Pinpoint the cell where the given text exists, returning its (x, y) midpoint coordinate. 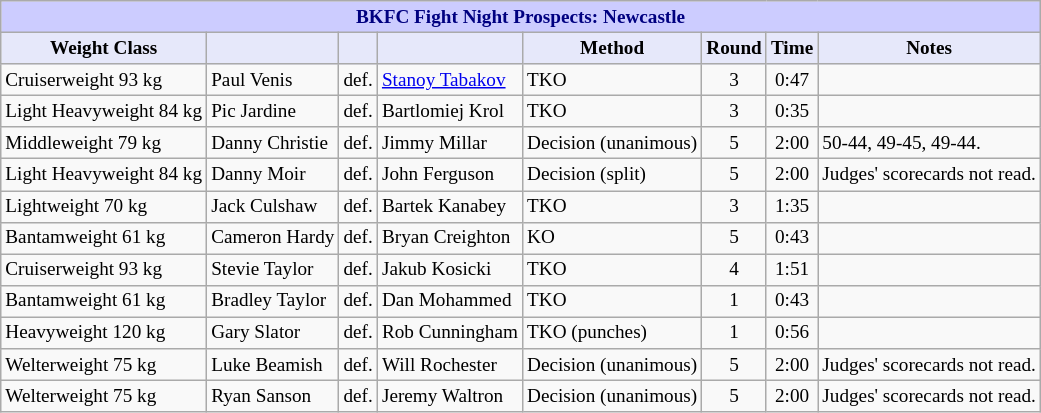
50-44, 49-45, 49-44. (930, 143)
Jack Culshaw (273, 206)
Pic Jardine (273, 111)
Danny Christie (273, 143)
Jimmy Millar (450, 143)
1:51 (792, 270)
Weight Class (104, 48)
Paul Venis (273, 80)
Middleweight 79 kg (104, 143)
TKO (punches) (612, 333)
Heavyweight 120 kg (104, 333)
0:47 (792, 80)
1:35 (792, 206)
Time (792, 48)
Notes (930, 48)
Rob Cunningham (450, 333)
Stanoy Tabakov (450, 80)
Jakub Kosicki (450, 270)
0:56 (792, 333)
Bradley Taylor (273, 301)
Gary Slator (273, 333)
Stevie Taylor (273, 270)
Method (612, 48)
Bartlomiej Krol (450, 111)
Will Rochester (450, 365)
Lightweight 70 kg (104, 206)
Cameron Hardy (273, 238)
Jeremy Waltron (450, 396)
BKFC Fight Night Prospects: Newcastle (521, 17)
Luke Beamish (273, 365)
0:35 (792, 111)
Ryan Sanson (273, 396)
Bryan Creighton (450, 238)
Bartek Kanabey (450, 206)
KO (612, 238)
Dan Mohammed (450, 301)
Round (734, 48)
Decision (split) (612, 175)
John Ferguson (450, 175)
Danny Moir (273, 175)
4 (734, 270)
